Identify which cell holds the provided text, then report its [x, y] central coordinate. 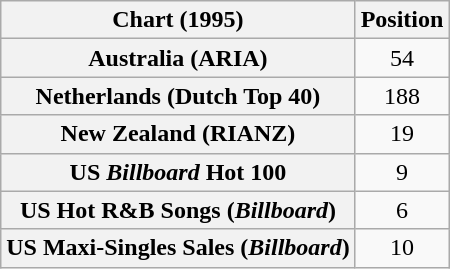
6 [402, 210]
10 [402, 248]
54 [402, 58]
New Zealand (RIANZ) [178, 134]
Netherlands (Dutch Top 40) [178, 96]
Position [402, 20]
US Maxi-Singles Sales (Billboard) [178, 248]
9 [402, 172]
US Billboard Hot 100 [178, 172]
Chart (1995) [178, 20]
US Hot R&B Songs (Billboard) [178, 210]
19 [402, 134]
188 [402, 96]
Australia (ARIA) [178, 58]
